Extract the (x, y) coordinate from the center of the cell holding the provided text.  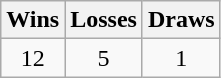
5 (104, 58)
Draws (181, 20)
Wins (33, 20)
1 (181, 58)
Losses (104, 20)
12 (33, 58)
